Return [X, Y] of the center of cell containing provided text 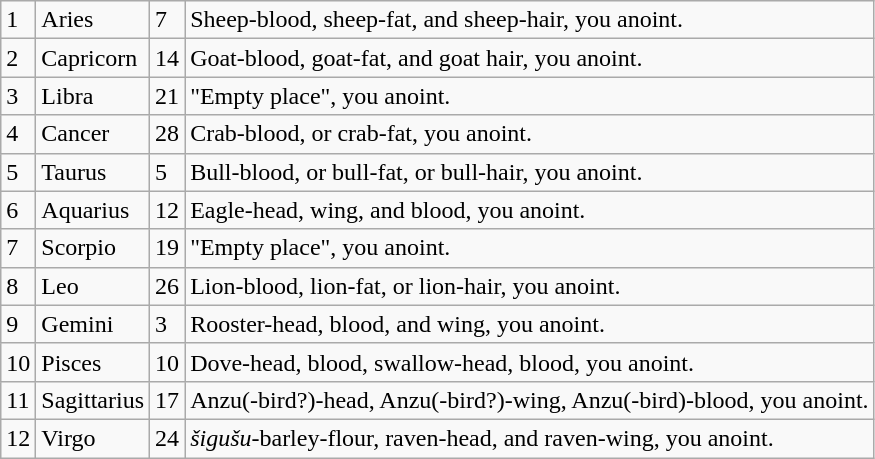
17 [168, 400]
Eagle-head, wing, and blood, you anoint. [530, 210]
Cancer [93, 134]
Virgo [93, 438]
šigušu-barley-flour, raven-head, and raven-wing, you anoint. [530, 438]
21 [168, 96]
Capricorn [93, 58]
28 [168, 134]
Taurus [93, 172]
Anzu(-bird?)-head, Anzu(-bird?)-wing, Anzu(-bird)-blood, you anoint. [530, 400]
11 [18, 400]
Pisces [93, 362]
Aquarius [93, 210]
Sheep-blood, sheep-fat, and sheep-hair, you anoint. [530, 20]
9 [18, 324]
Crab-blood, or crab-fat, you anoint. [530, 134]
Libra [93, 96]
Gemini [93, 324]
Aries [93, 20]
26 [168, 286]
2 [18, 58]
4 [18, 134]
1 [18, 20]
19 [168, 248]
Dove-head, blood, swallow-head, blood, you anoint. [530, 362]
Bull-blood, or bull-fat, or bull-hair, you anoint. [530, 172]
Rooster-head, blood, and wing, you anoint. [530, 324]
6 [18, 210]
Goat-blood, goat-fat, and goat hair, you anoint. [530, 58]
Leo [93, 286]
Sagittarius [93, 400]
24 [168, 438]
14 [168, 58]
8 [18, 286]
Lion-blood, lion-fat, or lion-hair, you anoint. [530, 286]
Scorpio [93, 248]
